Output the [x, y] coordinate of the center of the cell containing the given text.  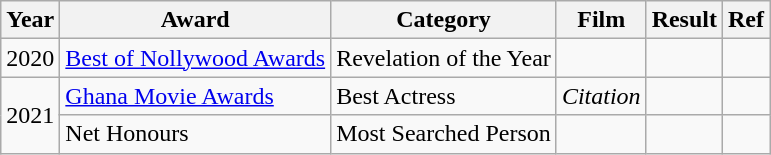
Net Honours [196, 134]
Best Actress [444, 96]
Ghana Movie Awards [196, 96]
Result [684, 20]
Ref [746, 20]
2020 [30, 58]
Citation [601, 96]
Award [196, 20]
Most Searched Person [444, 134]
2021 [30, 115]
Film [601, 20]
Revelation of the Year [444, 58]
Best of Nollywood Awards [196, 58]
Category [444, 20]
Year [30, 20]
